Identify which cell holds the provided text, then report its (X, Y) central coordinate. 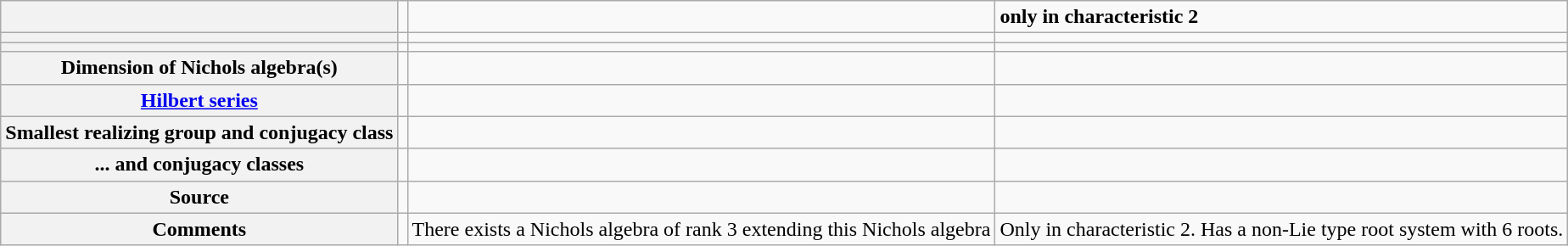
Hilbert series (199, 100)
There exists a Nichols algebra of rank 3 extending this Nichols algebra (701, 229)
Smallest realizing group and conjugacy class (199, 132)
Comments (199, 229)
Source (199, 197)
only in characteristic 2 (1281, 17)
Only in characteristic 2. Has a non-Lie type root system with 6 roots. (1281, 229)
Dimension of Nichols algebra(s) (199, 68)
... and conjugacy classes (199, 165)
